Extract the (x, y) coordinate from the center of the cell holding the provided text.  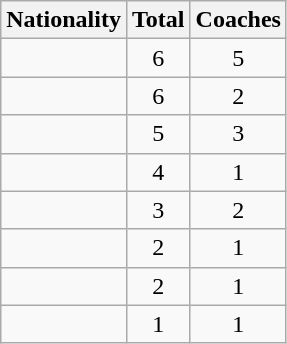
Coaches (238, 20)
4 (158, 172)
Total (158, 20)
Nationality (64, 20)
